Search for the cell housing the specified text and yield its (x, y) center coordinate. 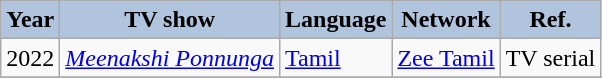
Tamil (335, 58)
TV show (170, 20)
2022 (30, 58)
Year (30, 20)
Language (335, 20)
Meenakshi Ponnunga (170, 58)
Network (446, 20)
Zee Tamil (446, 58)
TV serial (550, 58)
Ref. (550, 20)
